Provide the (x, y) coordinate of the cell's center where the given text is located.  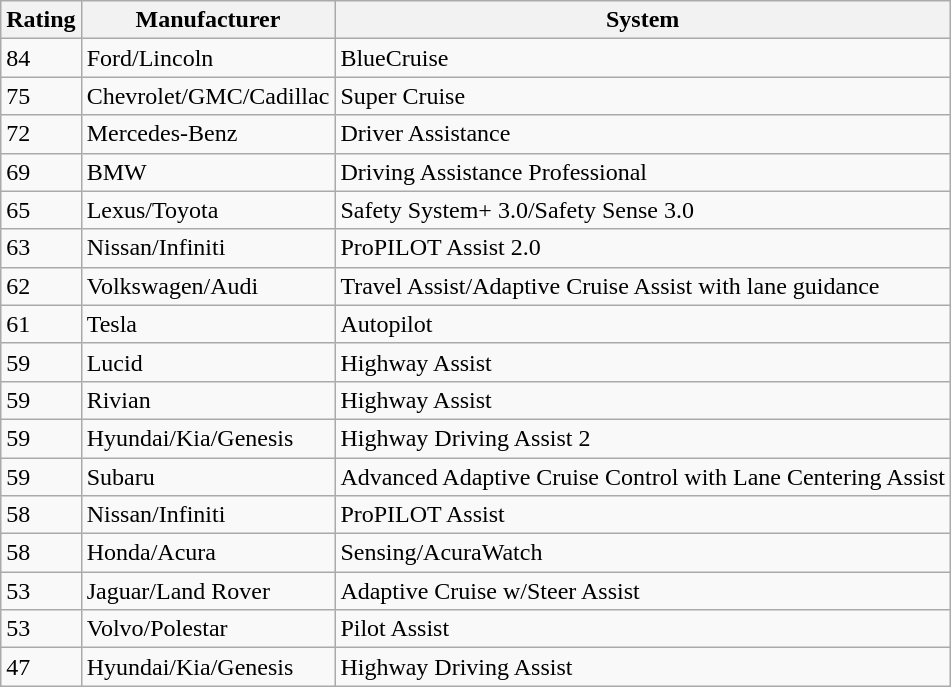
Travel Assist/Adaptive Cruise Assist with lane guidance (643, 286)
Rivian (208, 400)
Volkswagen/Audi (208, 286)
Highway Driving Assist 2 (643, 438)
Chevrolet/GMC/Cadillac (208, 96)
72 (41, 134)
Manufacturer (208, 20)
BlueCruise (643, 58)
Mercedes-Benz (208, 134)
Jaguar/Land Rover (208, 591)
Driving Assistance Professional (643, 172)
Volvo/Polestar (208, 629)
Ford/Lincoln (208, 58)
Advanced Adaptive Cruise Control with Lane Centering Assist (643, 477)
Sensing/AcuraWatch (643, 553)
63 (41, 248)
75 (41, 96)
65 (41, 210)
Pilot Assist (643, 629)
69 (41, 172)
ProPILOT Assist (643, 515)
System (643, 20)
Subaru (208, 477)
Highway Driving Assist (643, 667)
62 (41, 286)
Tesla (208, 324)
Safety System+ 3.0/Safety Sense 3.0 (643, 210)
61 (41, 324)
ProPILOT Assist 2.0 (643, 248)
Lexus/Toyota (208, 210)
Autopilot (643, 324)
47 (41, 667)
84 (41, 58)
Adaptive Cruise w/Steer Assist (643, 591)
Super Cruise (643, 96)
BMW (208, 172)
Driver Assistance (643, 134)
Lucid (208, 362)
Rating (41, 20)
Honda/Acura (208, 553)
